Locate the cell with the specified text and output its [X, Y] center coordinate. 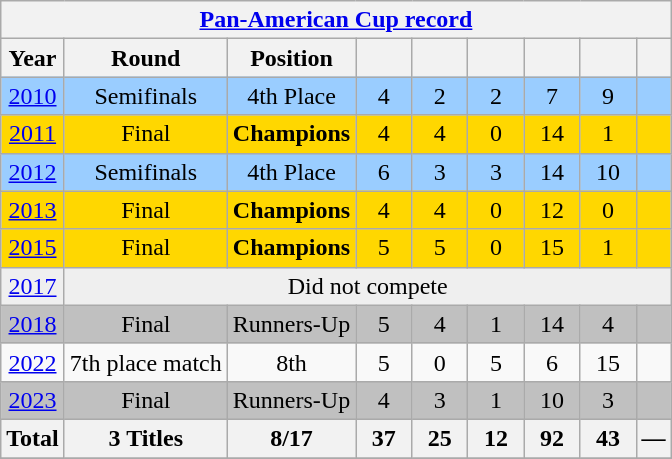
2022 [33, 362]
2013 [33, 210]
43 [608, 438]
Year [33, 58]
2023 [33, 400]
2015 [33, 248]
7 [552, 96]
37 [384, 438]
Round [146, 58]
7th place match [146, 362]
25 [440, 438]
92 [552, 438]
Pan-American Cup record [336, 20]
8/17 [291, 438]
— [654, 438]
2017 [33, 286]
2011 [33, 134]
2010 [33, 96]
8th [291, 362]
Position [291, 58]
9 [608, 96]
Did not compete [368, 286]
3 Titles [146, 438]
Total [33, 438]
2018 [33, 324]
2012 [33, 172]
